Identify which cell holds the provided text, then report its [X, Y] central coordinate. 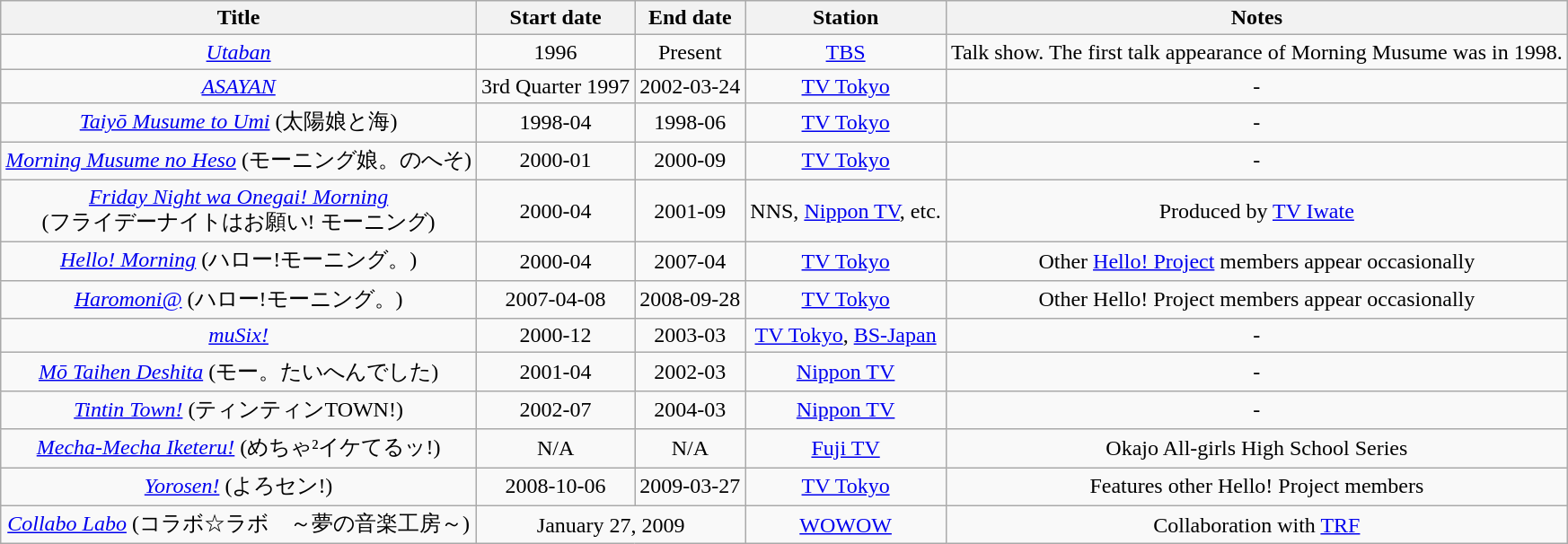
January 27, 2009 [611, 524]
Yorosen! (よろセン!) [239, 487]
TBS [846, 52]
Tintin Town! (ティンティンTOWN!) [239, 409]
Mecha-Mecha Iketeru! (めちゃ²イケてるッ!) [239, 449]
2007-04 [690, 262]
Haromoni@ (ハロー!モーニング。) [239, 300]
2002-03-24 [690, 86]
Morning Musume no Heso (モーニング娘。のへそ) [239, 162]
muSix! [239, 336]
3rd Quarter 1997 [555, 86]
2000-01 [555, 162]
WOWOW [846, 524]
2003-03 [690, 336]
2008-10-06 [555, 487]
1998-04 [555, 122]
Taiyō Musume to Umi (太陽娘と海) [239, 122]
2004-03 [690, 409]
Station [846, 18]
Title [239, 18]
Notes [1256, 18]
2009-03-27 [690, 487]
2002-07 [555, 409]
TV Tokyo, BS-Japan [846, 336]
NNS, Nippon TV, etc. [846, 211]
Features other Hello! Project members [1256, 487]
2000-09 [690, 162]
Start date [555, 18]
ASAYAN [239, 86]
Present [690, 52]
1998-06 [690, 122]
2001-09 [690, 211]
2001-04 [555, 372]
Friday Night wa Onegai! Morning(フライデーナイトはお願い! モーニング) [239, 211]
Utaban [239, 52]
2002-03 [690, 372]
Collabo Labo (コラボ☆ラボ ～夢の音楽工房～) [239, 524]
2008-09-28 [690, 300]
End date [690, 18]
Hello! Morning (ハロー!モーニング。) [239, 262]
1996 [555, 52]
Talk show. The first talk appearance of Morning Musume was in 1998. [1256, 52]
Okajo All-girls High School Series [1256, 449]
2000-12 [555, 336]
Mō Taihen Deshita (モー。たいへんでした) [239, 372]
Produced by TV Iwate [1256, 211]
Fuji TV [846, 449]
2007-04-08 [555, 300]
Collaboration with TRF [1256, 524]
